For the text-containing cell, return its midpoint in (X, Y) coordinate format. 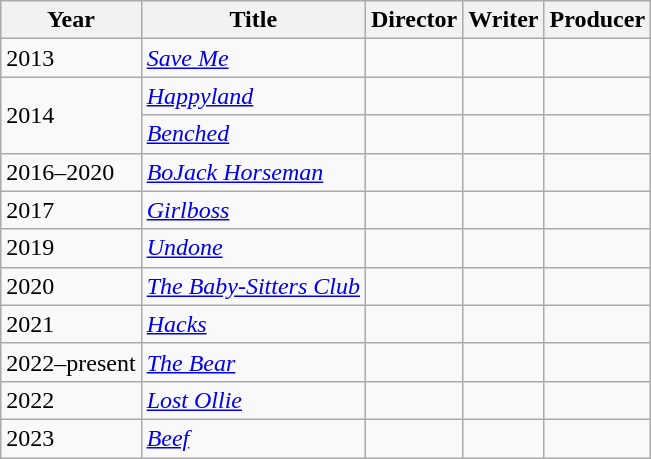
2016–2020 (71, 172)
2014 (71, 115)
Writer (504, 20)
Happyland (253, 96)
2022–present (71, 362)
Producer (598, 20)
2017 (71, 210)
Save Me (253, 58)
The Baby-Sitters Club (253, 286)
Beef (253, 438)
2022 (71, 400)
Undone (253, 248)
The Bear (253, 362)
Girlboss (253, 210)
2023 (71, 438)
Director (414, 20)
Benched (253, 134)
Year (71, 20)
Lost Ollie (253, 400)
Hacks (253, 324)
BoJack Horseman (253, 172)
2020 (71, 286)
2013 (71, 58)
2019 (71, 248)
2021 (71, 324)
Title (253, 20)
